Locate the cell with the specified text and output its [X, Y] center coordinate. 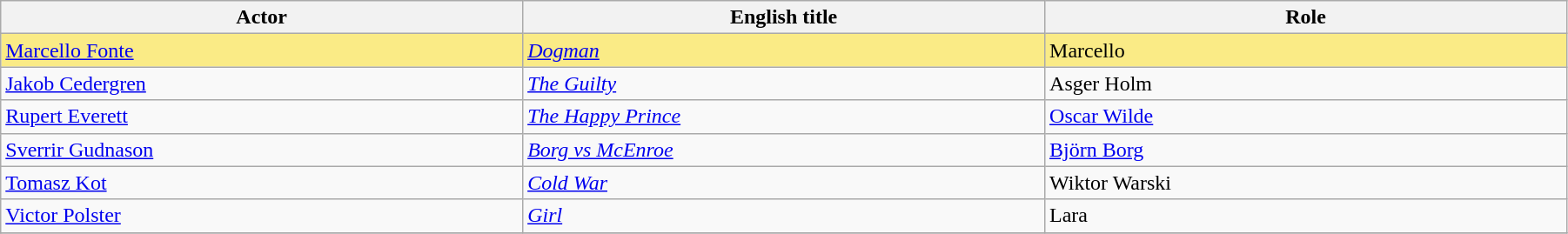
Marcello [1306, 50]
Dogman [784, 50]
Lara [1306, 216]
Jakob Cedergren [262, 84]
Sverrir Gudnason [262, 150]
The Guilty [784, 84]
Rupert Everett [262, 117]
Cold War [784, 183]
Oscar Wilde [1306, 117]
English title [784, 17]
Victor Polster [262, 216]
Girl [784, 216]
Björn Borg [1306, 150]
Wiktor Warski [1306, 183]
Asger Holm [1306, 84]
Borg vs McEnroe [784, 150]
Actor [262, 17]
Marcello Fonte [262, 50]
Role [1306, 17]
The Happy Prince [784, 117]
Tomasz Kot [262, 183]
